From the cell containing the given text, extract its center point as [x, y] coordinate. 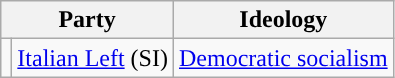
Ideology [283, 20]
Party [88, 20]
Italian Left (SI) [93, 58]
Democratic socialism [283, 58]
